Identify which cell holds the provided text, then report its [X, Y] central coordinate. 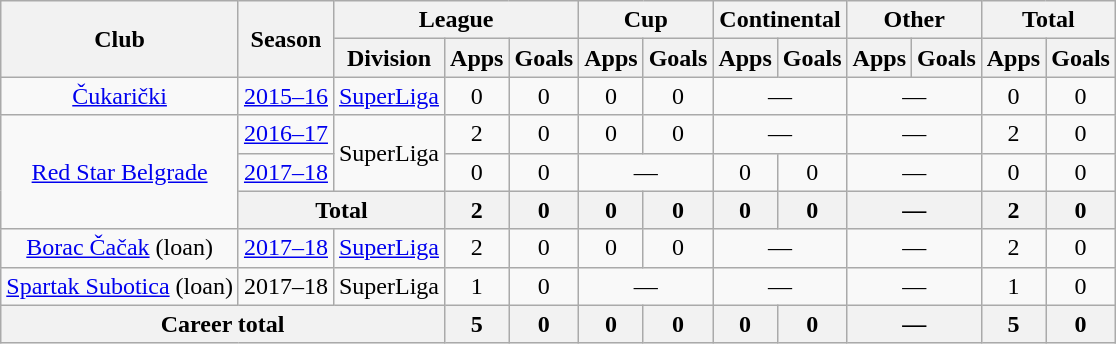
League [456, 20]
Division [388, 58]
Čukarički [120, 96]
Spartak Subotica (loan) [120, 286]
2015–16 [286, 96]
2016–17 [286, 134]
Red Star Belgrade [120, 172]
Club [120, 39]
Season [286, 39]
Borac Čačak (loan) [120, 248]
Career total [223, 324]
Other [914, 20]
Cup [646, 20]
Continental [780, 20]
